Pinpoint the cell where the given text exists, returning its [X, Y] midpoint coordinate. 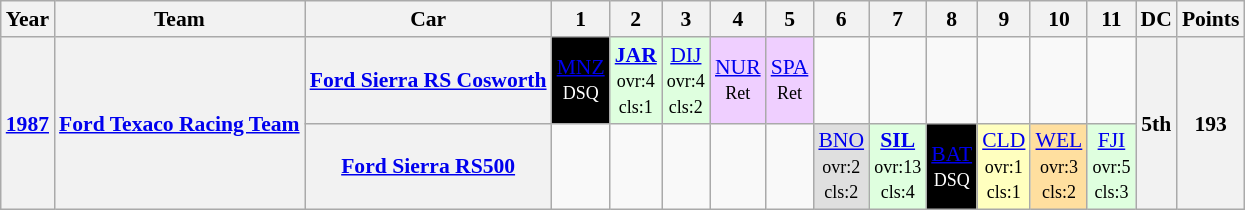
11 [1111, 19]
5 [790, 19]
Ford Texaco Racing Team [180, 124]
2 [636, 19]
6 [841, 19]
DC [1156, 19]
JARovr:4cls:1 [636, 80]
7 [898, 19]
DIJovr:4cls:2 [686, 80]
1987 [28, 124]
4 [738, 19]
SPARet [790, 80]
9 [1004, 19]
BATDSQ [952, 166]
5th [1156, 124]
193 [1211, 124]
MNZDSQ [581, 80]
FJIovr:5cls:3 [1111, 166]
Team [180, 19]
Ford Sierra RS Cosworth [428, 80]
10 [1058, 19]
Ford Sierra RS500 [428, 166]
SILovr:13cls:4 [898, 166]
1 [581, 19]
NURRet [738, 80]
CLDovr:1cls:1 [1004, 166]
WELovr:3cls:2 [1058, 166]
Car [428, 19]
BNOovr:2cls:2 [841, 166]
Points [1211, 19]
3 [686, 19]
8 [952, 19]
Year [28, 19]
